Determine the (X, Y) coordinate at the center of the cell enclosing the given text.  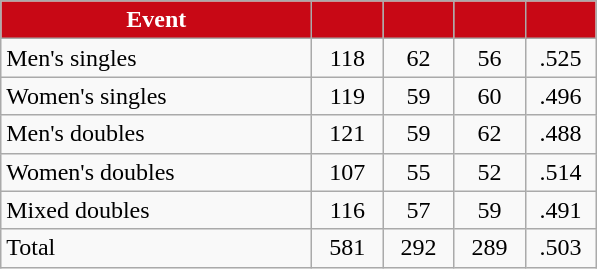
116 (348, 210)
.503 (560, 248)
57 (418, 210)
Women's singles (156, 96)
Event (156, 20)
Women's doubles (156, 172)
119 (348, 96)
.525 (560, 58)
581 (348, 248)
Men's singles (156, 58)
292 (418, 248)
118 (348, 58)
.491 (560, 210)
56 (490, 58)
60 (490, 96)
52 (490, 172)
Men's doubles (156, 134)
121 (348, 134)
Mixed doubles (156, 210)
.496 (560, 96)
.488 (560, 134)
55 (418, 172)
.514 (560, 172)
Total (156, 248)
107 (348, 172)
289 (490, 248)
